Determine the (X, Y) coordinate at the center of the cell enclosing the given text.  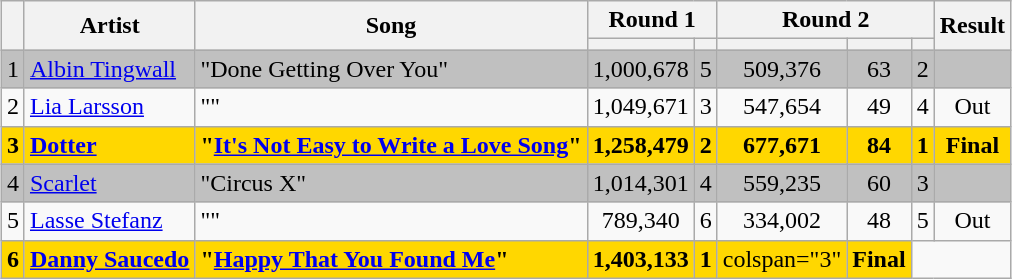
509,376 (782, 69)
334,002 (782, 221)
1,000,678 (640, 69)
63 (879, 69)
1,258,479 (640, 145)
Lia Larsson (109, 107)
Albin Tingwall (109, 69)
"It's Not Easy to Write a Love Song" (391, 145)
60 (879, 183)
559,235 (782, 183)
789,340 (640, 221)
677,671 (782, 145)
"Happy That You Found Me" (391, 259)
Result (972, 26)
Song (391, 26)
Scarlet (109, 183)
49 (879, 107)
"Done Getting Over You" (391, 69)
Round 2 (826, 20)
48 (879, 221)
84 (879, 145)
Round 1 (652, 20)
547,654 (782, 107)
Lasse Stefanz (109, 221)
1,049,671 (640, 107)
1,403,133 (640, 259)
Dotter (109, 145)
1,014,301 (640, 183)
Artist (109, 26)
Danny Saucedo (109, 259)
colspan="3" (782, 259)
"Circus X" (391, 183)
